Return the [x, y] coordinate for the center point of the cell that contains the specified text.  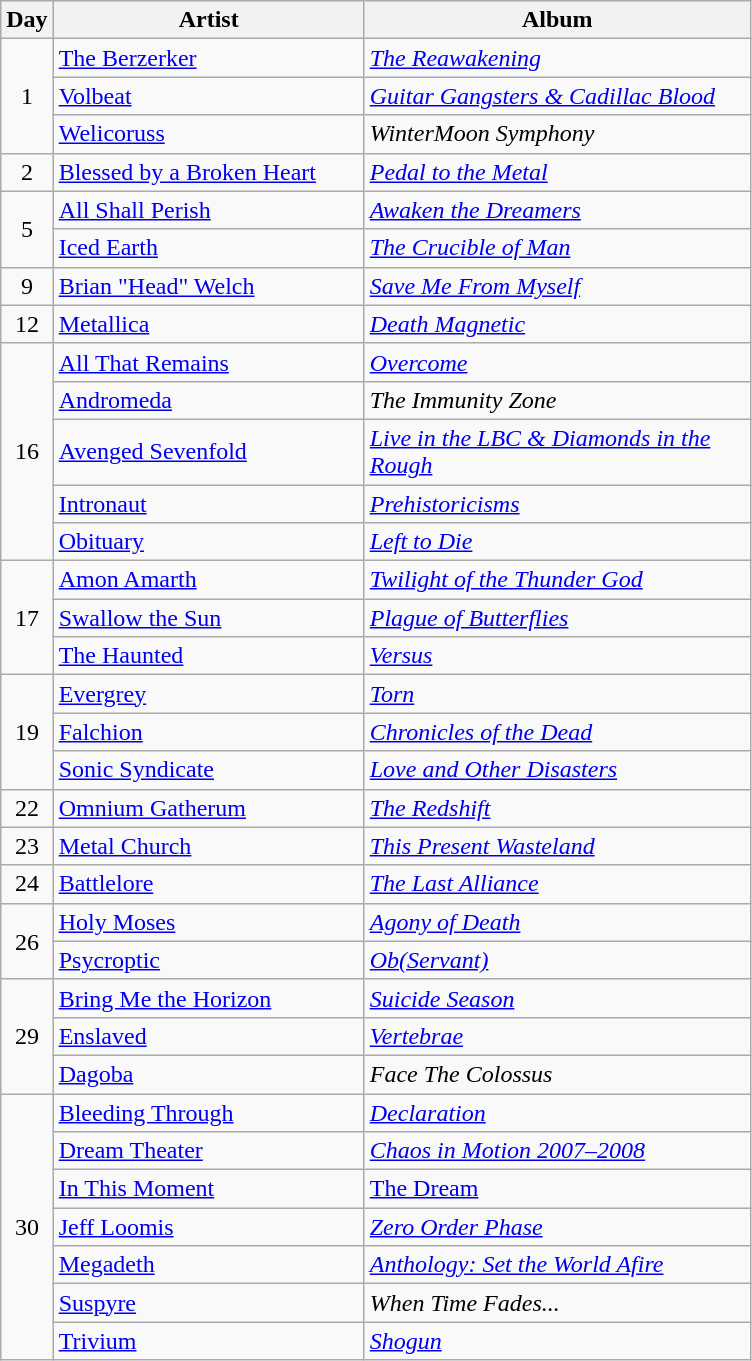
16 [27, 452]
Twilight of the Thunder God [557, 580]
24 [27, 884]
Intronaut [208, 503]
Agony of Death [557, 922]
Chronicles of the Dead [557, 732]
Evergrey [208, 694]
Bring Me the Horizon [208, 998]
The Redshift [557, 808]
12 [27, 324]
Dagoba [208, 1074]
Plague of Butterflies [557, 618]
Artist [208, 20]
1 [27, 96]
29 [27, 1036]
Ob(Servant) [557, 960]
9 [27, 286]
Falchion [208, 732]
Enslaved [208, 1036]
Amon Amarth [208, 580]
Bleeding Through [208, 1113]
Andromeda [208, 400]
Omnium Gatherum [208, 808]
The Reawakening [557, 58]
Battlelore [208, 884]
Live in the LBC & Diamonds in the Rough [557, 452]
Welicoruss [208, 134]
Vertebrae [557, 1036]
Prehistoricisms [557, 503]
Anthology: Set the World Afire [557, 1265]
Iced Earth [208, 248]
Overcome [557, 362]
Psycroptic [208, 960]
Suicide Season [557, 998]
Day [27, 20]
Metallica [208, 324]
Zero Order Phase [557, 1227]
19 [27, 732]
Avenged Sevenfold [208, 452]
2 [27, 172]
All Shall Perish [208, 210]
Declaration [557, 1113]
Megadeth [208, 1265]
Suspyre [208, 1303]
This Present Wasteland [557, 846]
Left to Die [557, 542]
Guitar Gangsters & Cadillac Blood [557, 96]
The Immunity Zone [557, 400]
Jeff Loomis [208, 1227]
Trivium [208, 1341]
Versus [557, 656]
Holy Moses [208, 922]
Blessed by a Broken Heart [208, 172]
All That Remains [208, 362]
In This Moment [208, 1189]
Love and Other Disasters [557, 770]
5 [27, 229]
17 [27, 618]
Face The Colossus [557, 1074]
Chaos in Motion 2007–2008 [557, 1151]
Obituary [208, 542]
Awaken the Dreamers [557, 210]
Death Magnetic [557, 324]
Pedal to the Metal [557, 172]
26 [27, 941]
The Haunted [208, 656]
Shogun [557, 1341]
The Last Alliance [557, 884]
The Berzerker [208, 58]
23 [27, 846]
Volbeat [208, 96]
WinterMoon Symphony [557, 134]
22 [27, 808]
Torn [557, 694]
Sonic Syndicate [208, 770]
When Time Fades... [557, 1303]
Swallow the Sun [208, 618]
The Dream [557, 1189]
30 [27, 1227]
Album [557, 20]
Save Me From Myself [557, 286]
Dream Theater [208, 1151]
Metal Church [208, 846]
The Crucible of Man [557, 248]
Brian "Head" Welch [208, 286]
